Determine the (x, y) coordinate at the center of the cell enclosing the given text.  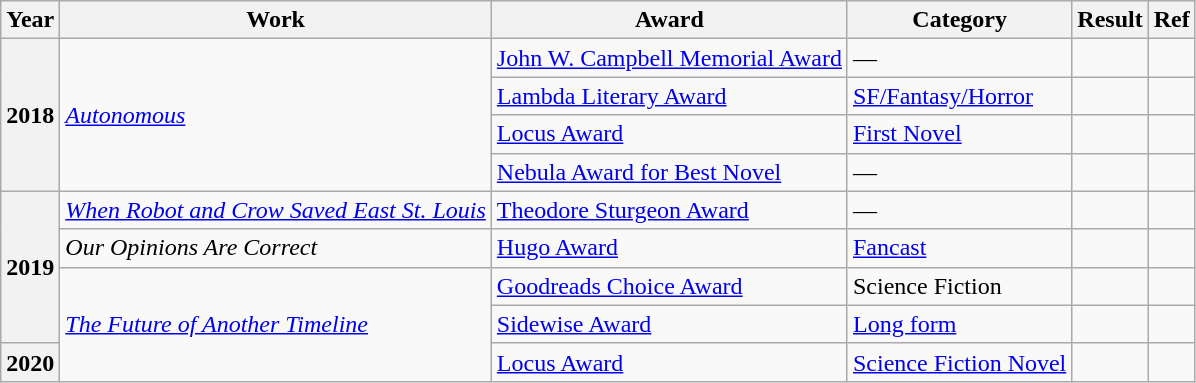
Fancast (959, 248)
2020 (30, 362)
Award (669, 20)
2019 (30, 267)
The Future of Another Timeline (276, 324)
First Novel (959, 134)
John W. Campbell Memorial Award (669, 58)
Theodore Sturgeon Award (669, 210)
Ref (1172, 20)
Long form (959, 324)
Result (1110, 20)
Lambda Literary Award (669, 96)
Science Fiction Novel (959, 362)
Our Opinions Are Correct (276, 248)
Nebula Award for Best Novel (669, 172)
Goodreads Choice Award (669, 286)
Category (959, 20)
2018 (30, 115)
Science Fiction (959, 286)
Hugo Award (669, 248)
SF/Fantasy/Horror (959, 96)
Sidewise Award (669, 324)
When Robot and Crow Saved East St. Louis (276, 210)
Work (276, 20)
Year (30, 20)
Autonomous (276, 115)
